Extract the [x, y] coordinate from the center of the cell holding the provided text.  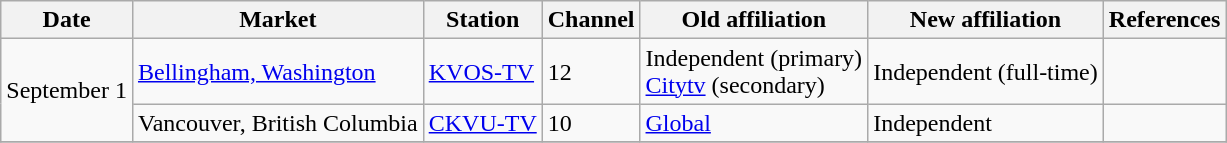
KVOS-TV [482, 72]
Independent (full-time) [986, 72]
CKVU-TV [482, 123]
Vancouver, British Columbia [278, 123]
September 1 [67, 90]
Market [278, 20]
10 [591, 123]
New affiliation [986, 20]
12 [591, 72]
Station [482, 20]
Old affiliation [754, 20]
References [1164, 20]
Independent [986, 123]
Global [754, 123]
Bellingham, Washington [278, 72]
Channel [591, 20]
Date [67, 20]
Independent (primary) Citytv (secondary) [754, 72]
